Pinpoint the cell where the given text exists, returning its (x, y) midpoint coordinate. 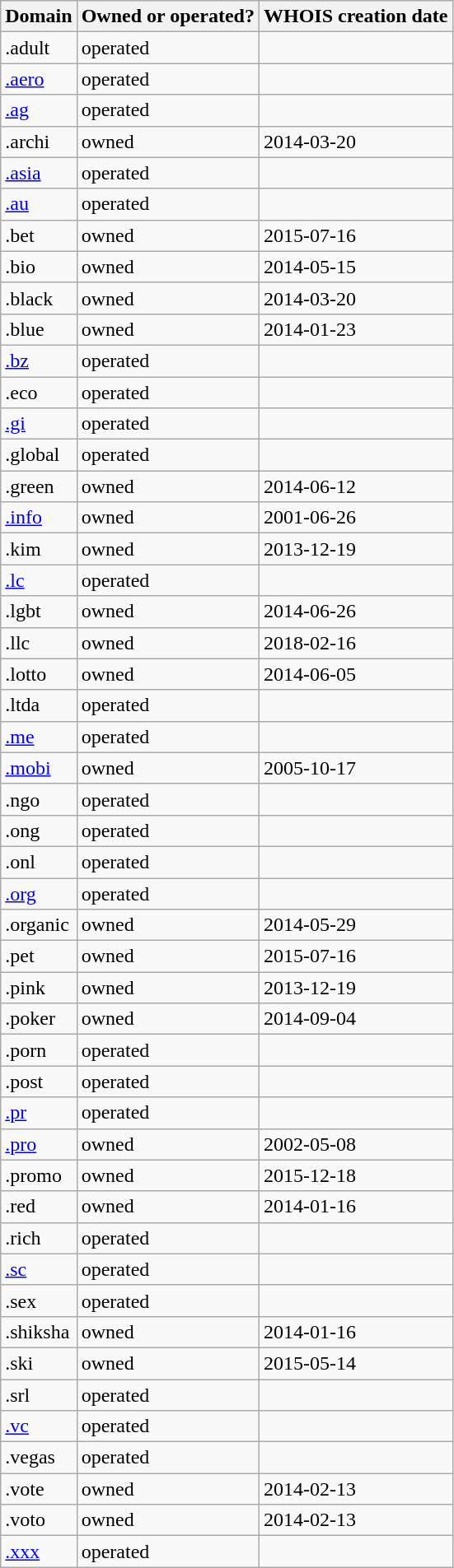
.gi (39, 424)
2014-06-05 (356, 674)
.ag (39, 110)
2014-09-04 (356, 1019)
2014-05-29 (356, 925)
2014-06-26 (356, 612)
.blue (39, 329)
.global (39, 455)
.aero (39, 79)
.kim (39, 549)
.adult (39, 48)
.info (39, 518)
.shiksha (39, 1332)
.au (39, 204)
.pro (39, 1144)
.onl (39, 862)
2015-05-14 (356, 1363)
.black (39, 298)
.lotto (39, 674)
2014-06-12 (356, 486)
.voto (39, 1520)
2002-05-08 (356, 1144)
.bet (39, 235)
.asia (39, 173)
.eco (39, 393)
.archi (39, 142)
.bz (39, 361)
2001-06-26 (356, 518)
.mobi (39, 768)
.ngo (39, 799)
2015-12-18 (356, 1175)
.organic (39, 925)
2014-05-15 (356, 267)
.post (39, 1082)
.lgbt (39, 612)
.sex (39, 1300)
.pink (39, 988)
.pr (39, 1113)
.xxx (39, 1552)
.llc (39, 643)
.ltda (39, 705)
2018-02-16 (356, 643)
.srl (39, 1395)
.poker (39, 1019)
.org (39, 893)
Domain (39, 16)
.vote (39, 1489)
.ski (39, 1363)
.vegas (39, 1458)
.lc (39, 580)
.sc (39, 1269)
.bio (39, 267)
.ong (39, 831)
.rich (39, 1238)
.promo (39, 1175)
2005-10-17 (356, 768)
Owned or operated? (168, 16)
.porn (39, 1050)
.vc (39, 1426)
.me (39, 737)
.pet (39, 956)
.red (39, 1207)
.green (39, 486)
WHOIS creation date (356, 16)
2014-01-23 (356, 329)
